Output the [x, y] coordinate of the center of the cell containing the given text.  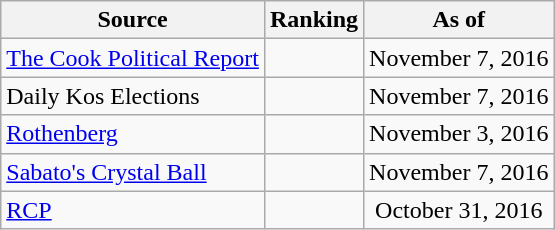
November 3, 2016 [459, 134]
Sabato's Crystal Ball [133, 172]
Ranking [314, 20]
The Cook Political Report [133, 58]
RCP [133, 210]
Rothenberg [133, 134]
October 31, 2016 [459, 210]
As of [459, 20]
Daily Kos Elections [133, 96]
Source [133, 20]
